Determine the [x, y] coordinate at the center of the cell enclosing the given text.  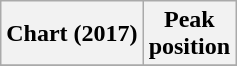
Chart (2017) [72, 34]
Peak position [189, 34]
